Determine the (X, Y) coordinate at the center of the cell enclosing the given text.  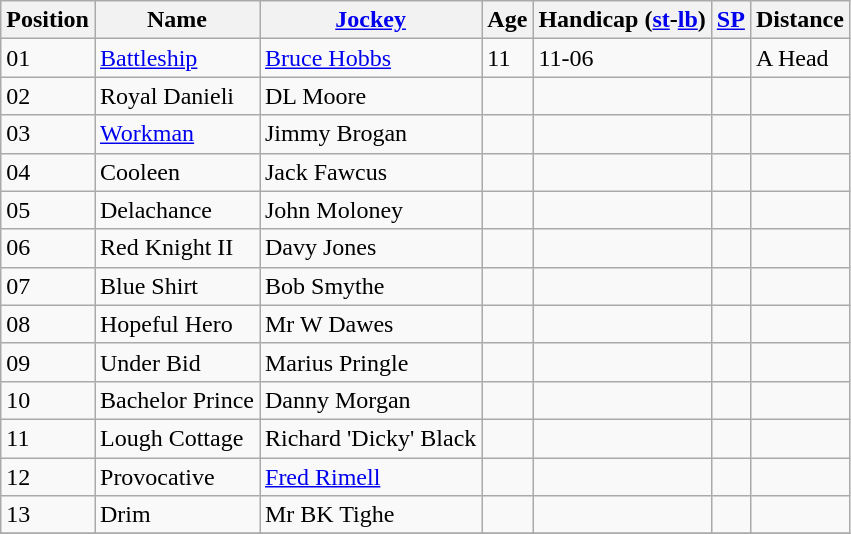
Danny Morgan (371, 400)
Battleship (176, 58)
DL Moore (371, 96)
08 (48, 324)
Richard 'Dicky' Black (371, 438)
Lough Cottage (176, 438)
Jockey (371, 20)
Mr BK Tighe (371, 515)
Jack Fawcus (371, 172)
Distance (800, 20)
06 (48, 248)
02 (48, 96)
Position (48, 20)
03 (48, 134)
Fred Rimell (371, 477)
Age (508, 20)
12 (48, 477)
Name (176, 20)
09 (48, 362)
A Head (800, 58)
Bachelor Prince (176, 400)
Royal Danieli (176, 96)
Delachance (176, 210)
Drim (176, 515)
Marius Pringle (371, 362)
Hopeful Hero (176, 324)
Red Knight II (176, 248)
05 (48, 210)
Workman (176, 134)
04 (48, 172)
10 (48, 400)
11-06 (622, 58)
Bruce Hobbs (371, 58)
John Moloney (371, 210)
Cooleen (176, 172)
Bob Smythe (371, 286)
01 (48, 58)
07 (48, 286)
SP (730, 20)
Handicap (st-lb) (622, 20)
Provocative (176, 477)
Davy Jones (371, 248)
Mr W Dawes (371, 324)
13 (48, 515)
Blue Shirt (176, 286)
Under Bid (176, 362)
Jimmy Brogan (371, 134)
